Return (x, y) of the center of cell containing provided text 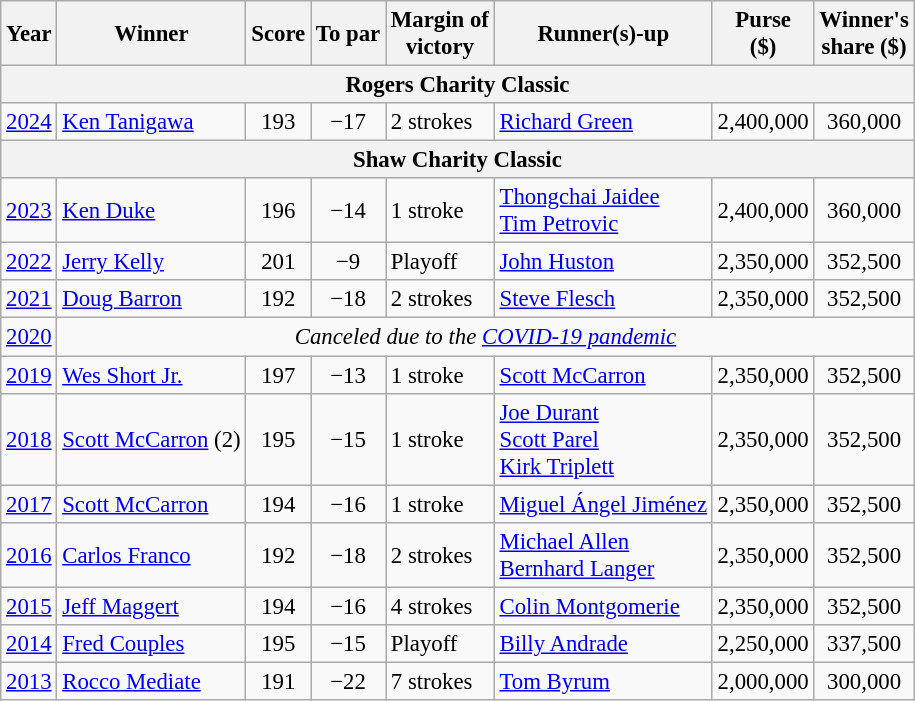
2018 (29, 439)
Billy Andrade (603, 644)
2024 (29, 122)
Score (278, 34)
Carlos Franco (152, 554)
−22 (348, 681)
2021 (29, 299)
2013 (29, 681)
Thongchai Jaidee Tim Petrovic (603, 210)
4 strokes (440, 606)
Richard Green (603, 122)
Steve Flesch (603, 299)
2016 (29, 554)
193 (278, 122)
Runner(s)-up (603, 34)
2022 (29, 262)
Jerry Kelly (152, 262)
−9 (348, 262)
Rocco Mediate (152, 681)
196 (278, 210)
Year (29, 34)
Joe Durant Scott Parel Kirk Triplett (603, 439)
2023 (29, 210)
Ken Duke (152, 210)
John Huston (603, 262)
2015 (29, 606)
2,250,000 (763, 644)
To par (348, 34)
Shaw Charity Classic (458, 160)
Michael Allen Bernhard Langer (603, 554)
337,500 (864, 644)
201 (278, 262)
2017 (29, 504)
Winner'sshare ($) (864, 34)
2020 (29, 337)
Margin ofvictory (440, 34)
Canceled due to the COVID-19 pandemic (486, 337)
Colin Montgomerie (603, 606)
Scott McCarron (2) (152, 439)
191 (278, 681)
2019 (29, 375)
2,000,000 (763, 681)
197 (278, 375)
Miguel Ángel Jiménez (603, 504)
Fred Couples (152, 644)
Wes Short Jr. (152, 375)
2014 (29, 644)
−14 (348, 210)
−13 (348, 375)
Rogers Charity Classic (458, 85)
Tom Byrum (603, 681)
300,000 (864, 681)
Ken Tanigawa (152, 122)
Jeff Maggert (152, 606)
Purse($) (763, 34)
Winner (152, 34)
Doug Barron (152, 299)
7 strokes (440, 681)
−17 (348, 122)
